Locate the cell with the specified text and output its [X, Y] center coordinate. 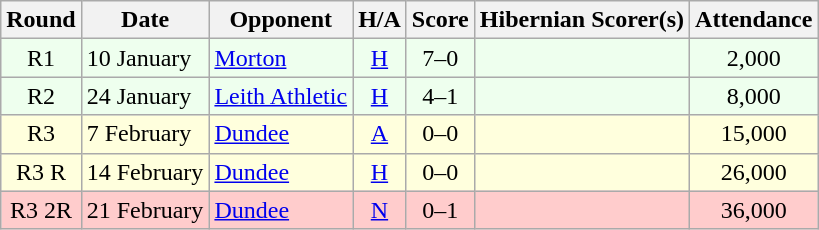
R2 [41, 96]
15,000 [754, 134]
8,000 [754, 96]
R1 [41, 58]
Hibernian Scorer(s) [582, 20]
10 January [145, 58]
Leith Athletic [281, 96]
R3 2R [41, 210]
24 January [145, 96]
Opponent [281, 20]
Attendance [754, 20]
7 February [145, 134]
H/A [380, 20]
0–1 [440, 210]
7–0 [440, 58]
2,000 [754, 58]
36,000 [754, 210]
N [380, 210]
R3 [41, 134]
26,000 [754, 172]
R3 R [41, 172]
21 February [145, 210]
Round [41, 20]
4–1 [440, 96]
Date [145, 20]
Score [440, 20]
14 February [145, 172]
Morton [281, 58]
A [380, 134]
